Identify which cell holds the provided text, then report its [X, Y] central coordinate. 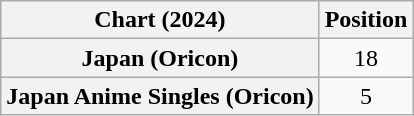
5 [366, 96]
Japan (Oricon) [160, 58]
Japan Anime Singles (Oricon) [160, 96]
18 [366, 58]
Chart (2024) [160, 20]
Position [366, 20]
